Return (X, Y) of the center of cell containing provided text 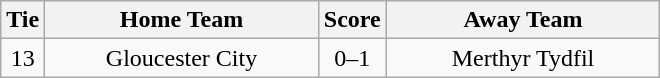
Score (352, 20)
Merthyr Tydfil (523, 58)
Home Team (182, 20)
Gloucester City (182, 58)
13 (23, 58)
Away Team (523, 20)
Tie (23, 20)
0–1 (352, 58)
